Provide the [X, Y] coordinate of the cell's center where the given text is located.  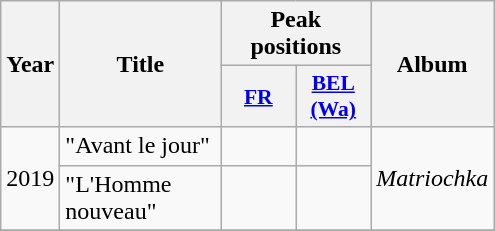
Album [432, 64]
FR [258, 96]
Peak positions [296, 34]
2019 [30, 178]
BEL (Wa) [334, 96]
Matriochka [432, 178]
"L'Homme nouveau" [140, 198]
Year [30, 64]
Title [140, 64]
"Avant le jour" [140, 146]
